Provide the (X, Y) coordinate of the cell's center where the given text is located.  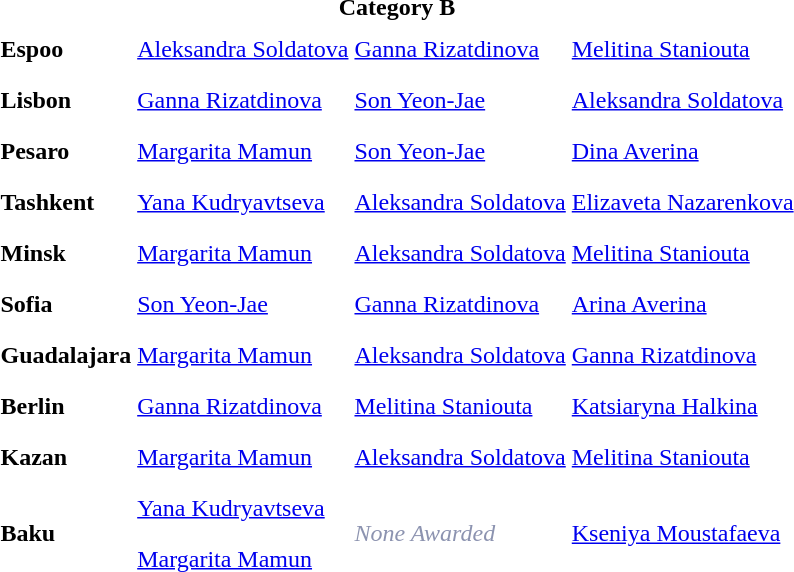
Melitina Staniouta (460, 406)
